From the cell containing the given text, extract its center point as (x, y) coordinate. 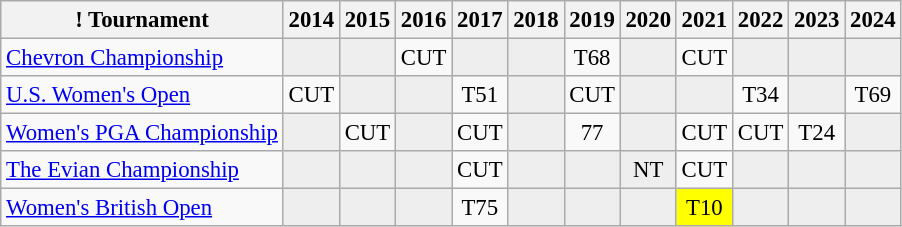
! Tournament (142, 20)
2020 (648, 20)
T75 (480, 208)
NT (648, 170)
Chevron Championship (142, 58)
The Evian Championship (142, 170)
2018 (536, 20)
T68 (592, 58)
2019 (592, 20)
2015 (367, 20)
T34 (760, 95)
2022 (760, 20)
77 (592, 133)
Women's British Open (142, 208)
2023 (817, 20)
T69 (873, 95)
T24 (817, 133)
Women's PGA Championship (142, 133)
2014 (311, 20)
2021 (704, 20)
2016 (424, 20)
U.S. Women's Open (142, 95)
T10 (704, 208)
2017 (480, 20)
2024 (873, 20)
T51 (480, 95)
